Identify which cell holds the provided text, then report its (X, Y) central coordinate. 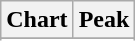
Peak (104, 20)
Chart (37, 20)
